For the text-containing cell, return its midpoint in (X, Y) coordinate format. 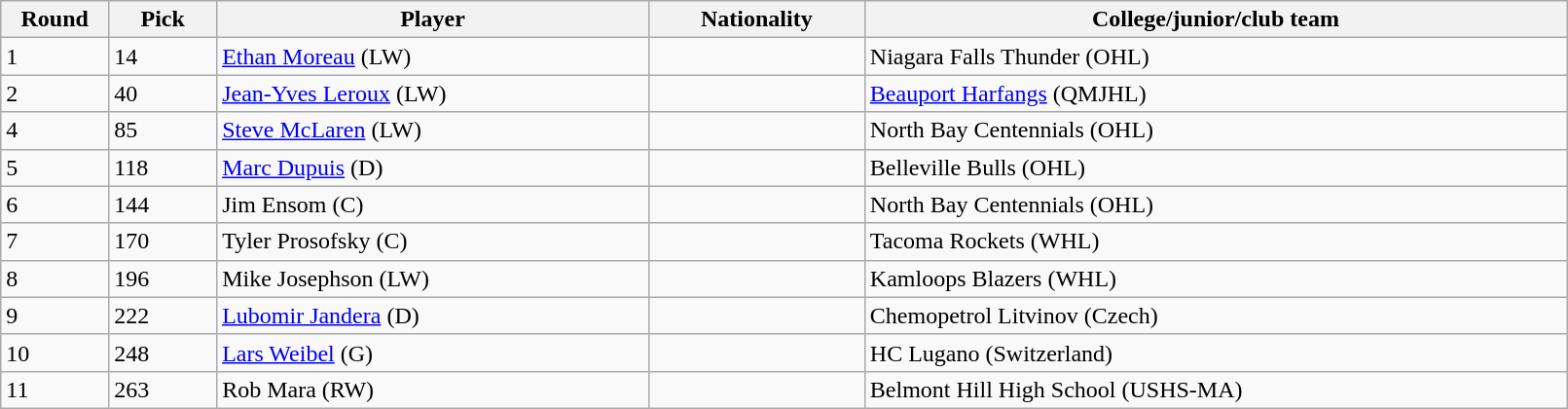
Round (55, 19)
Pick (164, 19)
Belleville Bulls (OHL) (1215, 167)
4 (55, 130)
196 (164, 279)
Steve McLaren (LW) (433, 130)
40 (164, 93)
Nationality (756, 19)
5 (55, 167)
222 (164, 316)
2 (55, 93)
HC Lugano (Switzerland) (1215, 353)
Lars Weibel (G) (433, 353)
Tyler Prosofsky (C) (433, 242)
Rob Mara (RW) (433, 390)
85 (164, 130)
College/junior/club team (1215, 19)
Kamloops Blazers (WHL) (1215, 279)
Ethan Moreau (LW) (433, 56)
9 (55, 316)
Marc Dupuis (D) (433, 167)
Player (433, 19)
Mike Josephson (LW) (433, 279)
Beauport Harfangs (QMJHL) (1215, 93)
Jean-Yves Leroux (LW) (433, 93)
Lubomir Jandera (D) (433, 316)
14 (164, 56)
118 (164, 167)
Belmont Hill High School (USHS-MA) (1215, 390)
248 (164, 353)
10 (55, 353)
263 (164, 390)
Chemopetrol Litvinov (Czech) (1215, 316)
11 (55, 390)
Niagara Falls Thunder (OHL) (1215, 56)
Tacoma Rockets (WHL) (1215, 242)
8 (55, 279)
7 (55, 242)
144 (164, 204)
6 (55, 204)
1 (55, 56)
170 (164, 242)
Jim Ensom (C) (433, 204)
